For the text-containing cell, return its midpoint in [x, y] coordinate format. 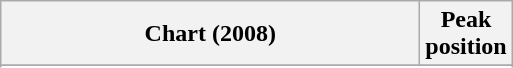
Peakposition [466, 34]
Chart (2008) [210, 34]
